From the cell containing the given text, extract its center point as (x, y) coordinate. 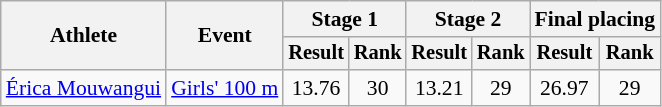
Érica Mouwangui (84, 88)
30 (378, 88)
Event (224, 36)
Stage 1 (344, 19)
Girls' 100 m (224, 88)
13.21 (439, 88)
Athlete (84, 36)
Stage 2 (468, 19)
26.97 (565, 88)
13.76 (316, 88)
Final placing (596, 19)
